Output the (X, Y) coordinate of the center of the cell containing the given text.  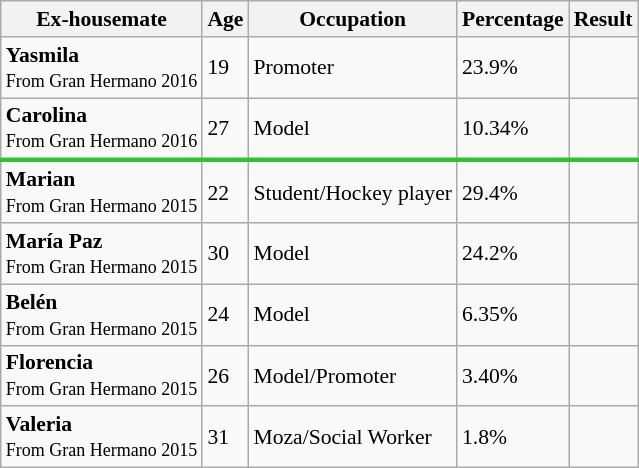
3.40% (513, 376)
Moza/Social Worker (352, 438)
FlorenciaFrom Gran Hermano 2015 (102, 376)
YasmilaFrom Gran Hermano 2016 (102, 68)
BelénFrom Gran Hermano 2015 (102, 314)
29.4% (513, 192)
Occupation (352, 19)
22 (225, 192)
Promoter (352, 68)
1.8% (513, 438)
30 (225, 254)
10.34% (513, 130)
24.2% (513, 254)
19 (225, 68)
Student/Hockey player (352, 192)
23.9% (513, 68)
María PazFrom Gran Hermano 2015 (102, 254)
CarolinaFrom Gran Hermano 2016 (102, 130)
ValeriaFrom Gran Hermano 2015 (102, 438)
24 (225, 314)
Result (604, 19)
27 (225, 130)
26 (225, 376)
Age (225, 19)
MarianFrom Gran Hermano 2015 (102, 192)
Model/Promoter (352, 376)
Percentage (513, 19)
Ex-housemate (102, 19)
31 (225, 438)
6.35% (513, 314)
